Output the (x, y) coordinate of the center of the cell containing the given text.  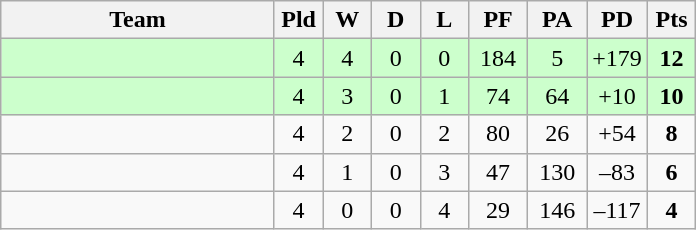
64 (558, 96)
L (444, 20)
26 (558, 134)
8 (672, 134)
+10 (618, 96)
PA (558, 20)
Pts (672, 20)
–83 (618, 172)
130 (558, 172)
29 (498, 210)
Pld (298, 20)
10 (672, 96)
–117 (618, 210)
6 (672, 172)
PD (618, 20)
+54 (618, 134)
+179 (618, 58)
D (396, 20)
184 (498, 58)
5 (558, 58)
80 (498, 134)
W (348, 20)
Team (138, 20)
PF (498, 20)
12 (672, 58)
146 (558, 210)
47 (498, 172)
74 (498, 96)
